Provide the [x, y] coordinate of the cell's center where the given text is located.  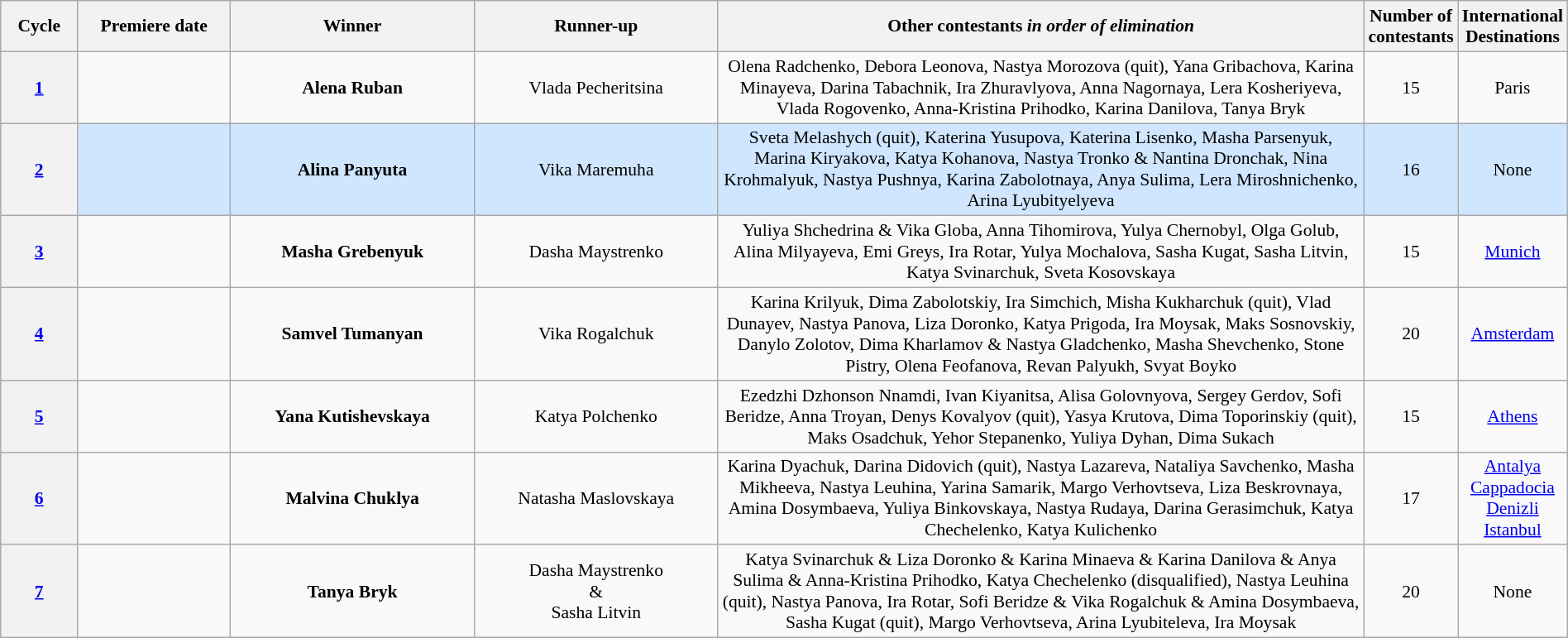
International Destinations [1513, 26]
Vika Rogalchuk [596, 334]
Cycle [40, 26]
2 [40, 170]
Masha Grebenyuk [352, 252]
Katya Polchenko [596, 417]
Malvina Chuklya [352, 498]
Winner [352, 26]
17 [1411, 498]
1 [40, 88]
Alena Ruban [352, 88]
7 [40, 592]
5 [40, 417]
Vlada Pecheritsina [596, 88]
Samvel Tumanyan [352, 334]
Paris [1513, 88]
Munich [1513, 252]
4 [40, 334]
Tanya Bryk [352, 592]
Runner-up [596, 26]
Dasha Maystrenko [596, 252]
Amsterdam [1513, 334]
3 [40, 252]
Vika Maremuha [596, 170]
Dasha Maystrenko&Sasha Litvin [596, 592]
Number of contestants [1411, 26]
Antalya Cappadocia Denizli Istanbul [1513, 498]
Premiere date [154, 26]
Alina Panyuta [352, 170]
Other contestants in order of elimination [1041, 26]
Yana Kutishevskaya [352, 417]
Natasha Maslovskaya [596, 498]
16 [1411, 170]
6 [40, 498]
Athens [1513, 417]
